For the text-containing cell, return its midpoint in (x, y) coordinate format. 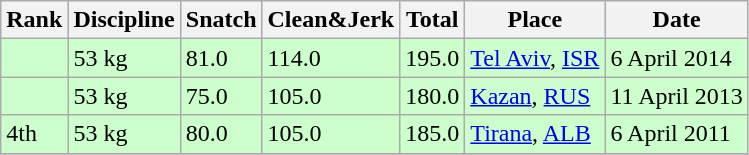
11 April 2013 (677, 96)
Rank (34, 20)
Date (677, 20)
6 April 2011 (677, 134)
Tel Aviv, ISR (535, 58)
75.0 (221, 96)
Discipline (124, 20)
80.0 (221, 134)
Total (432, 20)
Snatch (221, 20)
180.0 (432, 96)
Place (535, 20)
4th (34, 134)
Clean&Jerk (331, 20)
6 April 2014 (677, 58)
185.0 (432, 134)
Tirana, ALB (535, 134)
114.0 (331, 58)
195.0 (432, 58)
81.0 (221, 58)
Kazan, RUS (535, 96)
